Capture the cell that displays the provided text and extract its (x, y) central coordinate. 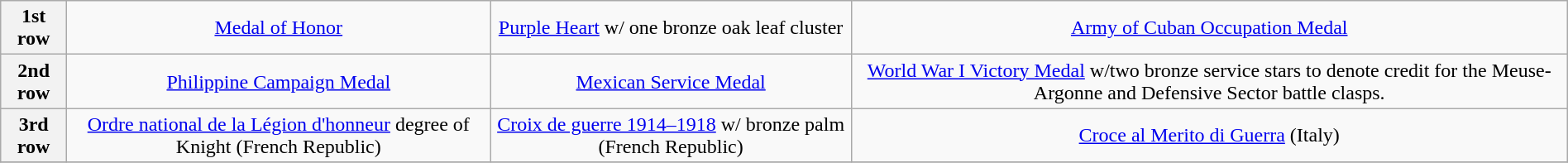
1st row (34, 28)
World War I Victory Medal w/two bronze service stars to denote credit for the Meuse-Argonne and Defensive Sector battle clasps. (1209, 81)
Croix de guerre 1914–1918 w/ bronze palm (French Republic) (671, 136)
Philippine Campaign Medal (280, 81)
Purple Heart w/ one bronze oak leaf cluster (671, 28)
Mexican Service Medal (671, 81)
Croce al Merito di Guerra (Italy) (1209, 136)
3rd row (34, 136)
Ordre national de la Légion d'honneur degree of Knight (French Republic) (280, 136)
2nd row (34, 81)
Army of Cuban Occupation Medal (1209, 28)
Medal of Honor (280, 28)
